Detect which cell encompasses the target text, then output its [x, y] center coordinate. 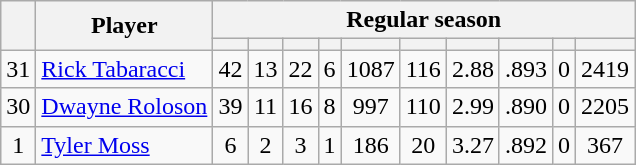
Tyler Moss [124, 145]
2 [266, 145]
Rick Tabaracci [124, 69]
16 [300, 107]
31 [18, 69]
2.88 [472, 69]
20 [423, 145]
30 [18, 107]
8 [330, 107]
116 [423, 69]
Dwayne Roloson [124, 107]
.893 [526, 69]
186 [370, 145]
3.27 [472, 145]
39 [230, 107]
110 [423, 107]
22 [300, 69]
Player [124, 26]
Regular season [424, 20]
.890 [526, 107]
11 [266, 107]
367 [606, 145]
13 [266, 69]
1087 [370, 69]
3 [300, 145]
2.99 [472, 107]
2205 [606, 107]
42 [230, 69]
.892 [526, 145]
997 [370, 107]
2419 [606, 69]
